Capture the cell that displays the provided text and extract its [x, y] central coordinate. 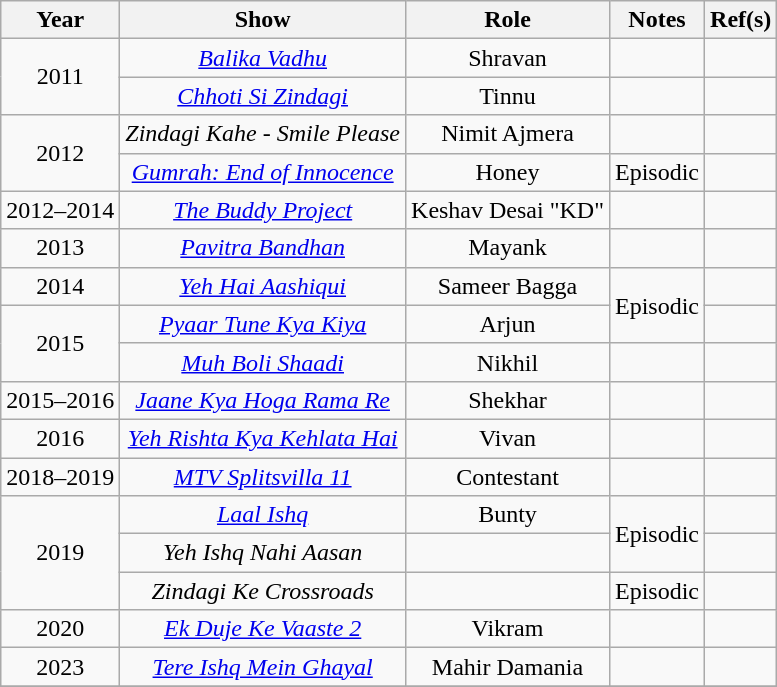
Balika Vadhu [263, 58]
2012–2014 [60, 210]
Vivan [508, 438]
Notes [656, 20]
Year [60, 20]
2019 [60, 553]
2016 [60, 438]
The Buddy Project [263, 210]
2011 [60, 77]
Yeh Rishta Kya Kehlata Hai [263, 438]
Mayank [508, 248]
Nimit Ajmera [508, 134]
2020 [60, 629]
Yeh Hai Aashiqui [263, 286]
Sameer Bagga [508, 286]
Role [508, 20]
2014 [60, 286]
Arjun [508, 324]
Zindagi Kahe - Smile Please [263, 134]
2015–2016 [60, 400]
Zindagi Ke Crossroads [263, 591]
2015 [60, 343]
Bunty [508, 515]
Honey [508, 172]
Pyaar Tune Kya Kiya [263, 324]
Ek Duje Ke Vaaste 2 [263, 629]
Yeh Ishq Nahi Aasan [263, 553]
2013 [60, 248]
Shravan [508, 58]
2012 [60, 153]
MTV Splitsvilla 11 [263, 477]
Tere Ishq Mein Ghayal [263, 667]
Gumrah: End of Innocence [263, 172]
Tinnu [508, 96]
Vikram [508, 629]
2018–2019 [60, 477]
Laal Ishq [263, 515]
Pavitra Bandhan [263, 248]
Keshav Desai "KD" [508, 210]
2023 [60, 667]
Nikhil [508, 362]
Contestant [508, 477]
Show [263, 20]
Shekhar [508, 400]
Chhoti Si Zindagi [263, 96]
Ref(s) [741, 20]
Mahir Damania [508, 667]
Muh Boli Shaadi [263, 362]
Jaane Kya Hoga Rama Re [263, 400]
